Scan for the cell matching the given text and deliver its (X, Y) coordinate at center. 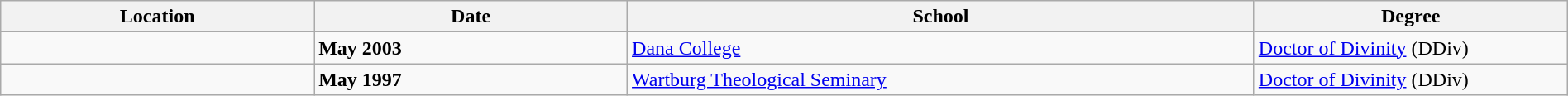
Location (157, 17)
Degree (1411, 17)
Dana College (941, 48)
Date (471, 17)
May 2003 (471, 48)
School (941, 17)
May 1997 (471, 79)
Wartburg Theological Seminary (941, 79)
